Locate the cell with the specified text and output its [x, y] center coordinate. 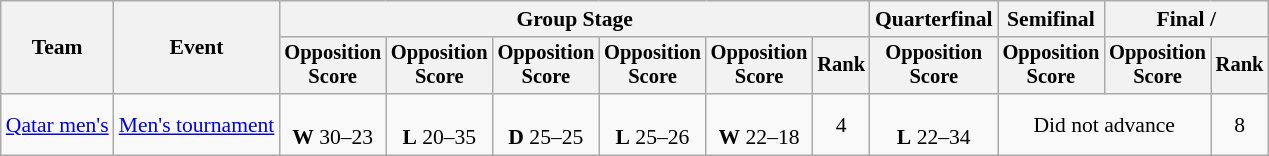
Event [197, 48]
Qatar men's [58, 124]
L 20–35 [440, 124]
Team [58, 48]
Group Stage [574, 19]
8 [1240, 124]
W 22–18 [760, 124]
Semifinal [1052, 19]
Final / [1186, 19]
L 25–26 [652, 124]
L 22–34 [934, 124]
W 30–23 [332, 124]
4 [841, 124]
Men's tournament [197, 124]
D 25–25 [546, 124]
Did not advance [1104, 124]
Quarterfinal [934, 19]
